Capture the cell that displays the provided text and extract its [x, y] central coordinate. 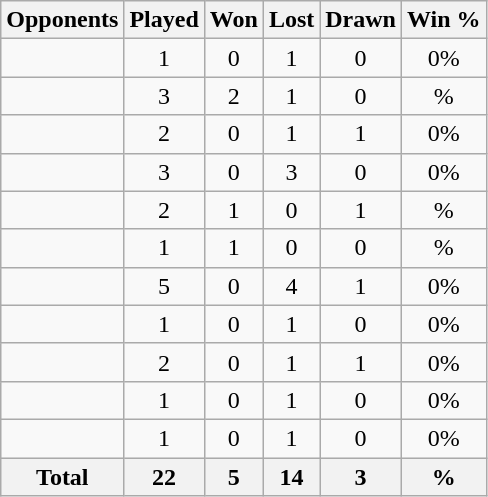
Total [62, 477]
Opponents [62, 20]
4 [291, 286]
Lost [291, 20]
22 [164, 477]
Win % [444, 20]
Played [164, 20]
Won [234, 20]
Drawn [361, 20]
14 [291, 477]
